Provide the [X, Y] coordinate of the cell's center where the given text is located.  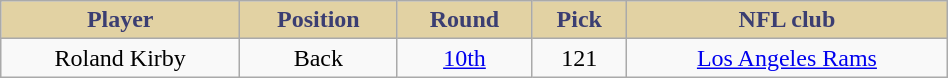
Back [318, 58]
NFL club [788, 20]
10th [464, 58]
Player [120, 20]
Pick [580, 20]
Position [318, 20]
Los Angeles Rams [788, 58]
Roland Kirby [120, 58]
Round [464, 20]
121 [580, 58]
